Extract the (x, y) coordinate from the center of the cell holding the provided text.  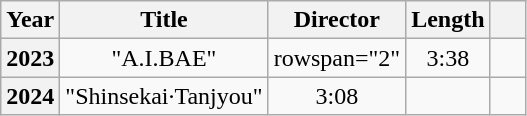
2023 (30, 58)
"A.I.BAE" (164, 58)
2024 (30, 96)
Title (164, 20)
3:38 (448, 58)
Director (337, 20)
Year (30, 20)
rowspan="2" (337, 58)
"Shinsekai·Tanjyou" (164, 96)
Length (448, 20)
3:08 (337, 96)
